Identify which cell holds the provided text, then report its [X, Y] central coordinate. 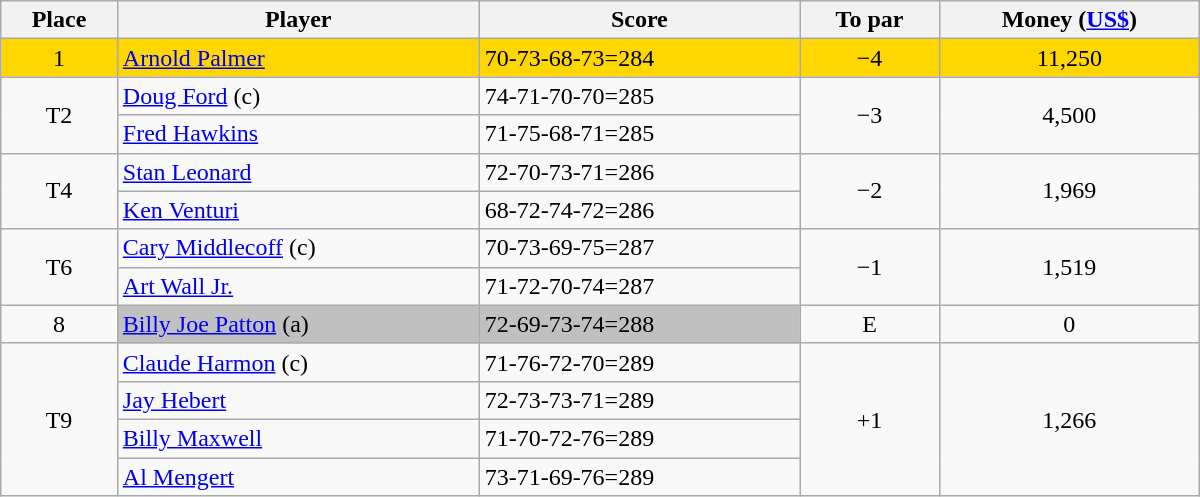
72-69-73-74=288 [639, 324]
Arnold Palmer [298, 58]
Billy Joe Patton (a) [298, 324]
68-72-74-72=286 [639, 210]
71-76-72-70=289 [639, 362]
Money (US$) [1069, 20]
Claude Harmon (c) [298, 362]
Art Wall Jr. [298, 286]
71-70-72-76=289 [639, 438]
E [870, 324]
71-72-70-74=287 [639, 286]
+1 [870, 419]
Cary Middlecoff (c) [298, 248]
72-73-73-71=289 [639, 400]
11,250 [1069, 58]
1,519 [1069, 267]
73-71-69-76=289 [639, 477]
4,500 [1069, 115]
To par [870, 20]
−2 [870, 191]
Doug Ford (c) [298, 96]
1,969 [1069, 191]
71-75-68-71=285 [639, 134]
74-71-70-70=285 [639, 96]
70-73-68-73=284 [639, 58]
−4 [870, 58]
Billy Maxwell [298, 438]
T4 [60, 191]
T9 [60, 419]
70-73-69-75=287 [639, 248]
Jay Hebert [298, 400]
Score [639, 20]
1,266 [1069, 419]
T2 [60, 115]
Player [298, 20]
1 [60, 58]
0 [1069, 324]
72-70-73-71=286 [639, 172]
Place [60, 20]
−3 [870, 115]
8 [60, 324]
Fred Hawkins [298, 134]
Stan Leonard [298, 172]
−1 [870, 267]
Al Mengert [298, 477]
Ken Venturi [298, 210]
T6 [60, 267]
